Locate the cell with the specified text and output its (x, y) center coordinate. 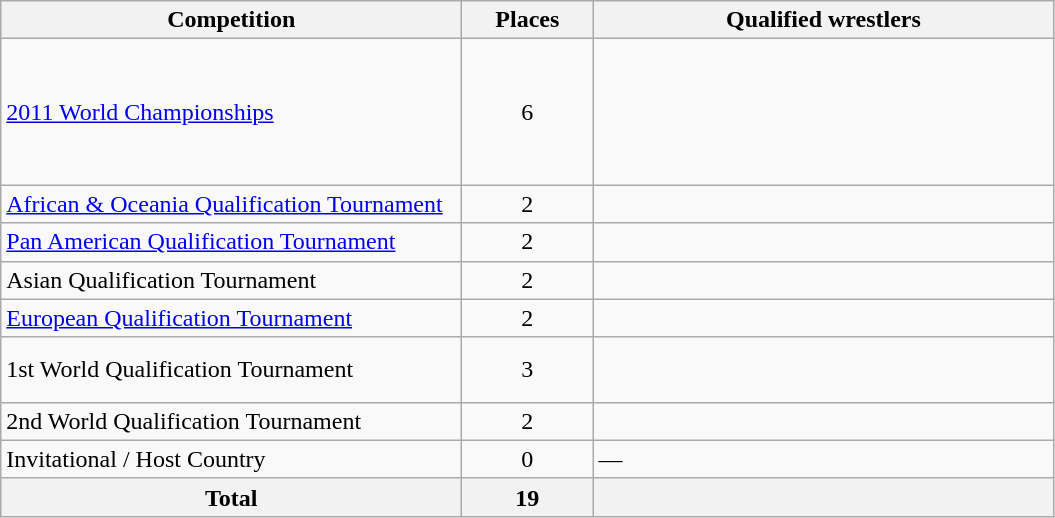
19 (528, 497)
Pan American Qualification Tournament (232, 242)
2nd World Qualification Tournament (232, 421)
Qualified wrestlers (824, 20)
3 (528, 370)
Places (528, 20)
Asian Qualification Tournament (232, 280)
— (824, 459)
2011 World Championships (232, 112)
1st World Qualification Tournament (232, 370)
European Qualification Tournament (232, 318)
Total (232, 497)
Competition (232, 20)
African & Oceania Qualification Tournament (232, 204)
Invitational / Host Country (232, 459)
6 (528, 112)
0 (528, 459)
